Output the [X, Y] coordinate of the center of the cell containing the given text.  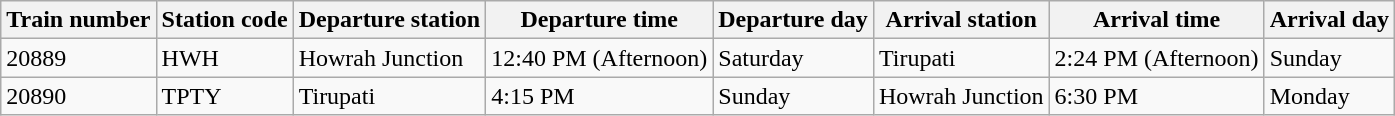
12:40 PM (Afternoon) [600, 58]
Departure station [390, 20]
20889 [78, 58]
Saturday [794, 58]
Train number [78, 20]
TPTY [224, 96]
Departure day [794, 20]
Arrival station [961, 20]
20890 [78, 96]
4:15 PM [600, 96]
Monday [1329, 96]
6:30 PM [1156, 96]
Arrival time [1156, 20]
HWH [224, 58]
Arrival day [1329, 20]
2:24 PM (Afternoon) [1156, 58]
Departure time [600, 20]
Station code [224, 20]
